Determine the (X, Y) coordinate at the center of the cell enclosing the given text.  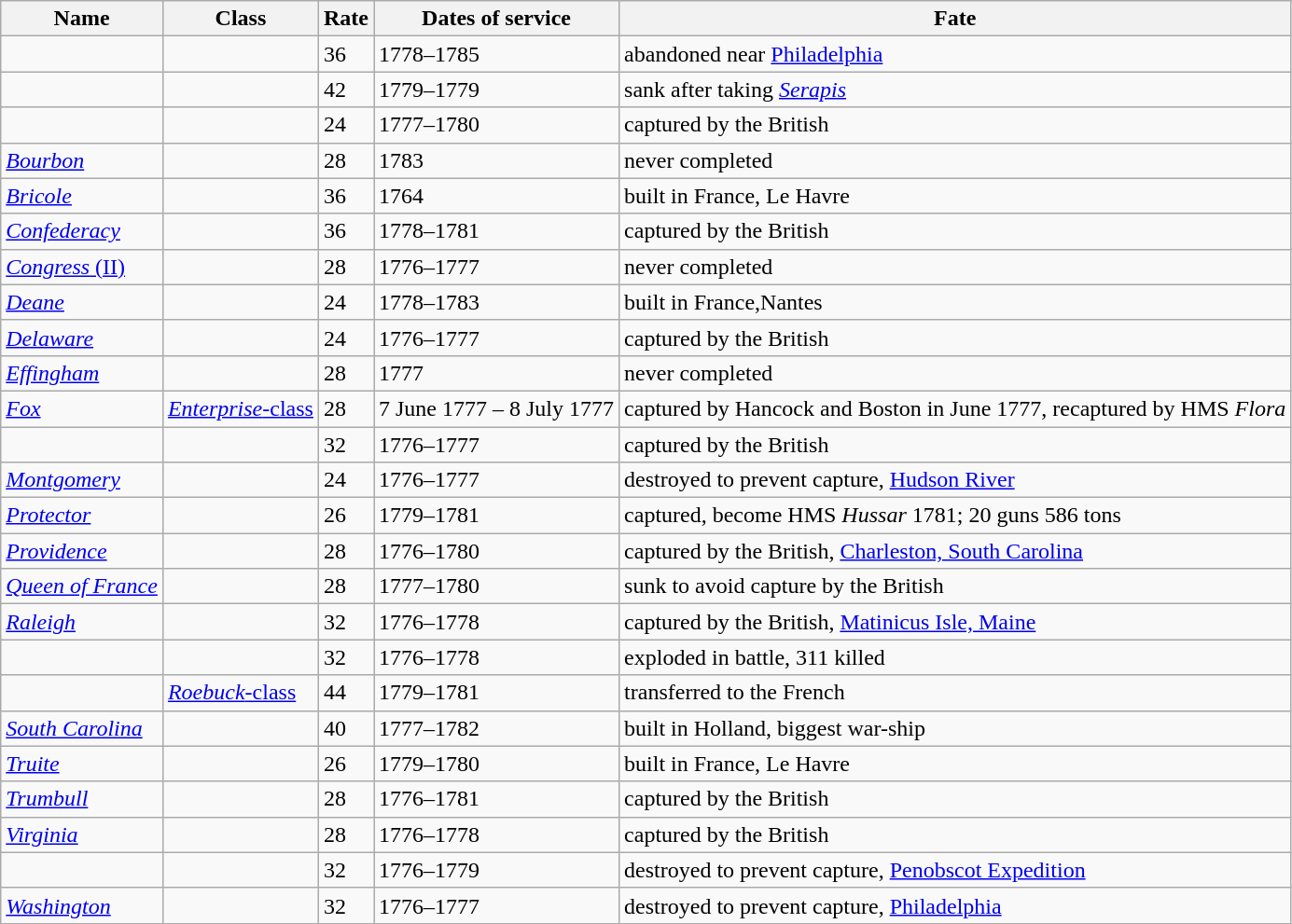
Delaware (82, 338)
1783 (496, 160)
7 June 1777 – 8 July 1777 (496, 408)
Washington (82, 905)
Roebuck-class (241, 693)
Rate (345, 19)
1777–1782 (496, 728)
Montgomery (82, 480)
1776–1781 (496, 799)
Fox (82, 408)
Confederacy (82, 231)
1779–1780 (496, 764)
exploded in battle, 311 killed (955, 657)
captured by the British, Charleston, South Carolina (955, 551)
Name (82, 19)
1779–1779 (496, 90)
Trumbull (82, 799)
40 (345, 728)
1764 (496, 196)
sank after taking Serapis (955, 90)
abandoned near Philadelphia (955, 54)
Enterprise-class (241, 408)
Providence (82, 551)
1778–1785 (496, 54)
sunk to avoid capture by the British (955, 586)
1776–1780 (496, 551)
captured, become HMS Hussar 1781; 20 guns 586 tons (955, 516)
Protector (82, 516)
Raleigh (82, 622)
Bourbon (82, 160)
destroyed to prevent capture, Penobscot Expedition (955, 870)
Bricole (82, 196)
captured by the British, Matinicus Isle, Maine (955, 622)
Class (241, 19)
Congress (II) (82, 267)
Dates of service (496, 19)
destroyed to prevent capture, Hudson River (955, 480)
Virginia (82, 834)
Deane (82, 302)
44 (345, 693)
42 (345, 90)
Queen of France (82, 586)
transferred to the French (955, 693)
Fate (955, 19)
Effingham (82, 373)
destroyed to prevent capture, Philadelphia (955, 905)
Truite (82, 764)
1777 (496, 373)
1778–1781 (496, 231)
built in France,Nantes (955, 302)
South Carolina (82, 728)
built in Holland, biggest war-ship (955, 728)
1776–1779 (496, 870)
1778–1783 (496, 302)
captured by Hancock and Boston in June 1777, recaptured by HMS Flora (955, 408)
